From the cell containing the given text, extract its center point as [x, y] coordinate. 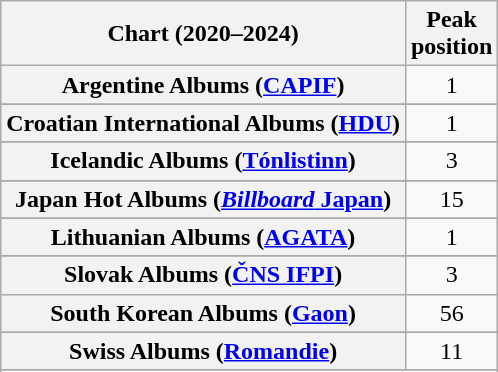
Japan Hot Albums (Billboard Japan) [204, 199]
Swiss Albums (Romandie) [204, 351]
Peakposition [451, 34]
Icelandic Albums (Tónlistinn) [204, 161]
South Korean Albums (Gaon) [204, 313]
Lithuanian Albums (AGATA) [204, 237]
Chart (2020–2024) [204, 34]
56 [451, 313]
Croatian International Albums (HDU) [204, 123]
15 [451, 199]
Slovak Albums (ČNS IFPI) [204, 275]
11 [451, 351]
Argentine Albums (CAPIF) [204, 85]
